Locate the cell with the specified text and output its (x, y) center coordinate. 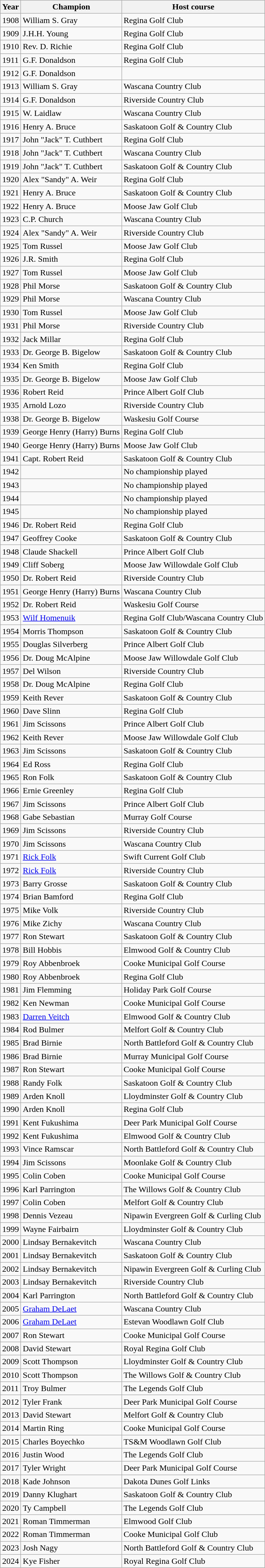
1974 (10, 897)
1978 (10, 950)
1958 (10, 684)
1957 (10, 671)
1911 (10, 60)
2023 (10, 1548)
Randy Folk (71, 1083)
Del Wilson (71, 671)
1992 (10, 1136)
1977 (10, 937)
Jim Flemming (71, 990)
1912 (10, 73)
Josh Nagy (71, 1548)
1932 (10, 339)
Danny Klughart (71, 1495)
Troy Bulmer (71, 1388)
Murray Municipal Golf Course (193, 1056)
Ron Folk (71, 777)
Justin Wood (71, 1455)
1922 (10, 206)
Kye Fisher (71, 1561)
2018 (10, 1481)
Gabe Sebastian (71, 817)
1966 (10, 790)
2007 (10, 1335)
Morris Thompson (71, 631)
1998 (10, 1216)
1936 (10, 392)
Rev. D. Richie (71, 47)
1941 (10, 459)
Tyler Wright (71, 1468)
2002 (10, 1269)
1942 (10, 472)
1997 (10, 1202)
Host course (193, 7)
Dennis Vezeau (71, 1216)
Cooke Municipal Golf Club (193, 1534)
1914 (10, 100)
1990 (10, 1109)
2022 (10, 1534)
Wilf Homenuik (71, 618)
Murray Golf Course (193, 817)
1999 (10, 1229)
1944 (10, 498)
Ed Ross (71, 764)
Brian Bamford (71, 897)
2006 (10, 1322)
TS&M Woodlawn Golf Club (193, 1442)
Regina Golf Club/Wascana Country Club (193, 618)
1982 (10, 1003)
1984 (10, 1030)
2021 (10, 1521)
1920 (10, 180)
Champion (71, 7)
Douglas Silverberg (71, 645)
1971 (10, 857)
Capt. Robert Reid (71, 459)
2012 (10, 1402)
1993 (10, 1149)
Year (10, 7)
1929 (10, 299)
1940 (10, 445)
1909 (10, 34)
1928 (10, 286)
Vince Ramscar (71, 1149)
1915 (10, 113)
1925 (10, 246)
1952 (10, 605)
1917 (10, 140)
1955 (10, 645)
1946 (10, 525)
2024 (10, 1561)
1933 (10, 352)
1919 (10, 166)
1924 (10, 233)
2009 (10, 1362)
1959 (10, 698)
2004 (10, 1295)
1988 (10, 1083)
1951 (10, 592)
1913 (10, 87)
Claude Shackell (71, 551)
2000 (10, 1242)
1962 (10, 737)
1918 (10, 153)
1960 (10, 711)
1991 (10, 1123)
J.R. Smith (71, 259)
Dave Slinn (71, 711)
Geoffrey Cooke (71, 538)
Robert Reid (71, 392)
2010 (10, 1375)
1961 (10, 724)
Moonlake Golf & Country Club (193, 1162)
2001 (10, 1256)
1975 (10, 910)
2013 (10, 1415)
1930 (10, 312)
1986 (10, 1056)
J.H.H. Young (71, 34)
1954 (10, 631)
Kade Johnson (71, 1481)
1980 (10, 976)
Darren Veitch (71, 1017)
1945 (10, 512)
1938 (10, 419)
C.P. Church (71, 220)
1923 (10, 220)
1968 (10, 817)
2005 (10, 1309)
2003 (10, 1282)
1934 (10, 365)
1994 (10, 1162)
1995 (10, 1176)
W. Laidlaw (71, 113)
1921 (10, 193)
1926 (10, 259)
1939 (10, 432)
1985 (10, 1043)
1967 (10, 804)
Ernie Greenley (71, 790)
Rod Bulmer (71, 1030)
2017 (10, 1468)
Ken Smith (71, 365)
1949 (10, 565)
2008 (10, 1348)
1950 (10, 578)
1963 (10, 751)
1956 (10, 658)
1916 (10, 126)
Mike Volk (71, 910)
Martin Ring (71, 1428)
1964 (10, 764)
1983 (10, 1017)
1970 (10, 844)
Cliff Soberg (71, 565)
Barry Grosse (71, 884)
Arnold Lozo (71, 406)
1965 (10, 777)
2016 (10, 1455)
1927 (10, 273)
Ken Newman (71, 1003)
1910 (10, 47)
Swift Current Golf Club (193, 857)
2019 (10, 1495)
1979 (10, 963)
Ty Campbell (71, 1508)
Bill Hobbis (71, 950)
1976 (10, 923)
1972 (10, 870)
1987 (10, 1070)
1908 (10, 20)
1931 (10, 326)
2015 (10, 1442)
Wayne Fairbairn (71, 1229)
2011 (10, 1388)
1953 (10, 618)
1948 (10, 551)
Mike Zichy (71, 923)
2020 (10, 1508)
1973 (10, 884)
Charles Boyechko (71, 1442)
1989 (10, 1096)
1996 (10, 1189)
1981 (10, 990)
Estevan Woodlawn Golf Club (193, 1322)
Tyler Frank (71, 1402)
1947 (10, 538)
Holiday Park Golf Course (193, 990)
Jack Millar (71, 339)
Dakota Dunes Golf Links (193, 1481)
1969 (10, 831)
Elmwood Golf Club (193, 1521)
2014 (10, 1428)
1943 (10, 485)
